Identify which cell holds the provided text, then report its (x, y) central coordinate. 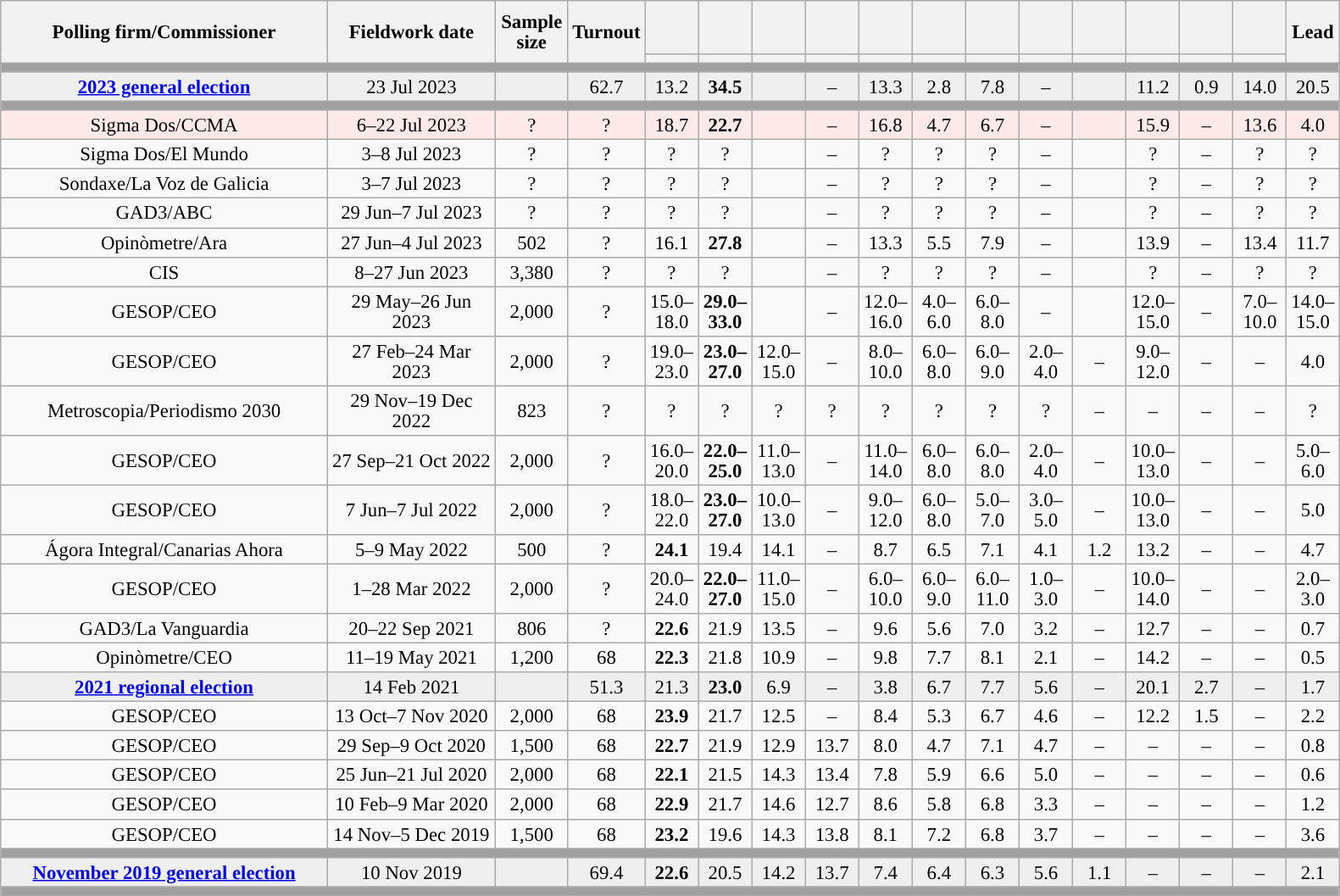
GAD3/La Vanguardia (164, 629)
10.9 (778, 658)
27 Jun–4 Jul 2023 (411, 242)
Metroscopia/Periodismo 2030 (164, 410)
14.0–15.0 (1313, 312)
3,380 (531, 271)
8.4 (885, 717)
0.9 (1207, 86)
20–22 Sep 2021 (411, 629)
29 May–26 Jun 2023 (411, 312)
29 Nov–19 Dec 2022 (411, 410)
12.0–16.0 (885, 312)
Opinòmetre/Ara (164, 242)
22.9 (671, 805)
15.9 (1153, 125)
21.8 (726, 658)
3–8 Jul 2023 (411, 154)
4.6 (1046, 717)
2023 general election (164, 86)
1.0–3.0 (1046, 588)
7.4 (885, 871)
Lead (1313, 32)
19.6 (726, 834)
14.1 (778, 549)
7.0–10.0 (1259, 312)
11.7 (1313, 242)
4.0–6.0 (939, 312)
1.5 (1207, 717)
Sigma Dos/CCMA (164, 125)
2.0–3.0 (1313, 588)
9.8 (885, 658)
0.7 (1313, 629)
Turnout (607, 32)
23 Jul 2023 (411, 86)
24.1 (671, 549)
5.0–7.0 (992, 510)
8.6 (885, 805)
11–19 May 2021 (411, 658)
Fieldwork date (411, 32)
11.0–15.0 (778, 588)
5.8 (939, 805)
3.7 (1046, 834)
0.5 (1313, 658)
23.9 (671, 717)
3.2 (1046, 629)
29 Sep–9 Oct 2020 (411, 746)
5.0–6.0 (1313, 461)
15.0–18.0 (671, 312)
6–22 Jul 2023 (411, 125)
6.0–10.0 (885, 588)
29 Jun–7 Jul 2023 (411, 214)
0.8 (1313, 746)
6.5 (939, 549)
5.5 (939, 242)
3–7 Jul 2023 (411, 185)
5.9 (939, 775)
7.2 (939, 834)
51.3 (607, 687)
1–28 Mar 2022 (411, 588)
21.3 (671, 687)
23.2 (671, 834)
8.0 (885, 746)
Sigma Dos/El Mundo (164, 154)
14.6 (778, 805)
5–9 May 2022 (411, 549)
29.0–33.0 (726, 312)
20.0–24.0 (671, 588)
2.8 (939, 86)
502 (531, 242)
0.6 (1313, 775)
823 (531, 410)
12.2 (1153, 717)
6.0–11.0 (992, 588)
Polling firm/Commissioner (164, 32)
22.0–25.0 (726, 461)
19.4 (726, 549)
12.9 (778, 746)
27 Feb–24 Mar 2023 (411, 361)
2.2 (1313, 717)
3.6 (1313, 834)
10 Nov 2019 (411, 871)
6.6 (992, 775)
22.0–27.0 (726, 588)
2.7 (1207, 687)
10.0–14.0 (1153, 588)
3.8 (885, 687)
Sondaxe/La Voz de Galicia (164, 185)
500 (531, 549)
19.0–23.0 (671, 361)
8.7 (885, 549)
3.0–5.0 (1046, 510)
7.9 (992, 242)
4.1 (1046, 549)
14 Nov–5 Dec 2019 (411, 834)
11.0–13.0 (778, 461)
22.3 (671, 658)
7 Jun–7 Jul 2022 (411, 510)
13 Oct–7 Nov 2020 (411, 717)
9.6 (885, 629)
8–27 Jun 2023 (411, 271)
2021 regional election (164, 687)
1,200 (531, 658)
6.3 (992, 871)
16.8 (885, 125)
6.9 (778, 687)
25 Jun–21 Jul 2020 (411, 775)
14 Feb 2021 (411, 687)
27.8 (726, 242)
13.6 (1259, 125)
23.0 (726, 687)
5.3 (939, 717)
8.0–10.0 (885, 361)
11.0–14.0 (885, 461)
27 Sep–21 Oct 2022 (411, 461)
22.1 (671, 775)
16.1 (671, 242)
11.2 (1153, 86)
20.1 (1153, 687)
69.4 (607, 871)
6.4 (939, 871)
13.8 (832, 834)
CIS (164, 271)
13.5 (778, 629)
November 2019 general election (164, 871)
Ágora Integral/Canarias Ahora (164, 549)
3.3 (1046, 805)
18.0–22.0 (671, 510)
34.5 (726, 86)
Opinòmetre/CEO (164, 658)
62.7 (607, 86)
Sample size (531, 32)
7.0 (992, 629)
12.5 (778, 717)
10 Feb–9 Mar 2020 (411, 805)
1.7 (1313, 687)
21.5 (726, 775)
13.9 (1153, 242)
16.0–20.0 (671, 461)
18.7 (671, 125)
1.1 (1100, 871)
806 (531, 629)
GAD3/ABC (164, 214)
14.0 (1259, 86)
